Return (X, Y) of the center of cell containing provided text 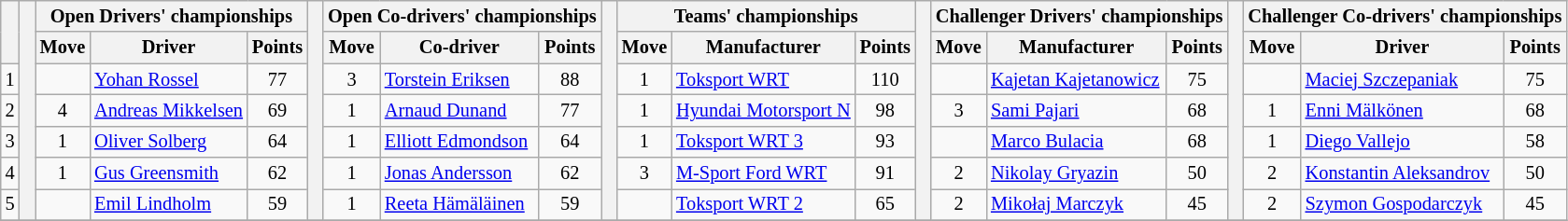
M-Sport Ford WRT (764, 173)
Szymon Gospodarczyk (1403, 204)
Co-driver (459, 48)
Emil Lindholm (168, 204)
5 (10, 204)
Elliott Edmondson (459, 142)
Hyundai Motorsport N (764, 110)
Reeta Hämäläinen (459, 204)
Challenger Drivers' championships (1080, 16)
Gus Greensmith (168, 173)
Toksport WRT 3 (764, 142)
Jonas Andersson (459, 173)
93 (885, 142)
Toksport WRT 2 (764, 204)
Oliver Solberg (168, 142)
Konstantin Aleksandrov (1403, 173)
58 (1535, 142)
Open Drivers' championships (172, 16)
Sami Pajari (1076, 110)
Arnaud Dunand (459, 110)
Toksport WRT (764, 79)
Maciej Szczepaniak (1403, 79)
88 (570, 79)
Andreas Mikkelsen (168, 110)
Enni Mälkönen (1403, 110)
69 (277, 110)
Diego Vallejo (1403, 142)
Open Co-drivers' championships (461, 16)
Challenger Co-drivers' championships (1405, 16)
91 (885, 173)
Kajetan Kajetanowicz (1076, 79)
65 (885, 204)
98 (885, 110)
Mikołaj Marczyk (1076, 204)
Nikolay Gryazin (1076, 173)
Teams' championships (766, 16)
Yohan Rossel (168, 79)
110 (885, 79)
Marco Bulacia (1076, 142)
Torstein Eriksen (459, 79)
